Find where the given text appears and provide that cell's center as [X, Y] coordinate. 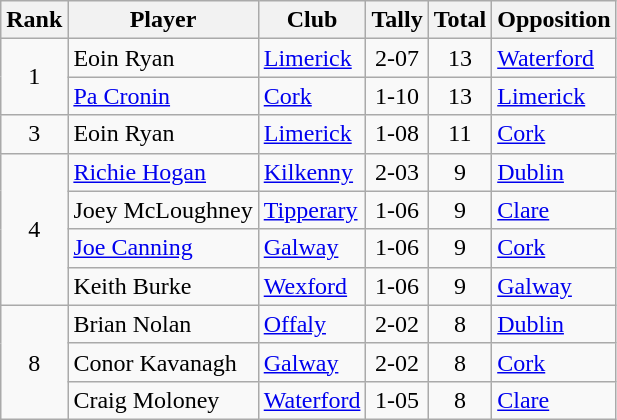
Total [460, 20]
Opposition [554, 20]
Tally [397, 20]
Offaly [312, 324]
1-08 [397, 134]
4 [34, 229]
Keith Burke [163, 286]
1-10 [397, 96]
Tipperary [312, 210]
Club [312, 20]
2-03 [397, 172]
Richie Hogan [163, 172]
Player [163, 20]
1-05 [397, 400]
Craig Moloney [163, 400]
Kilkenny [312, 172]
11 [460, 134]
3 [34, 134]
Joey McLoughney [163, 210]
Brian Nolan [163, 324]
Wexford [312, 286]
Conor Kavanagh [163, 362]
1 [34, 77]
2-07 [397, 58]
Joe Canning [163, 248]
Rank [34, 20]
Pa Cronin [163, 96]
